Return the (x, y) coordinate for the center point of the cell that contains the specified text.  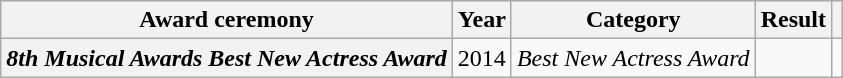
Category (633, 20)
Year (482, 20)
Best New Actress Award (633, 58)
Result (793, 20)
Award ceremony (227, 20)
2014 (482, 58)
8th Musical Awards Best New Actress Award (227, 58)
